Detect which cell encompasses the target text, then output its (x, y) center coordinate. 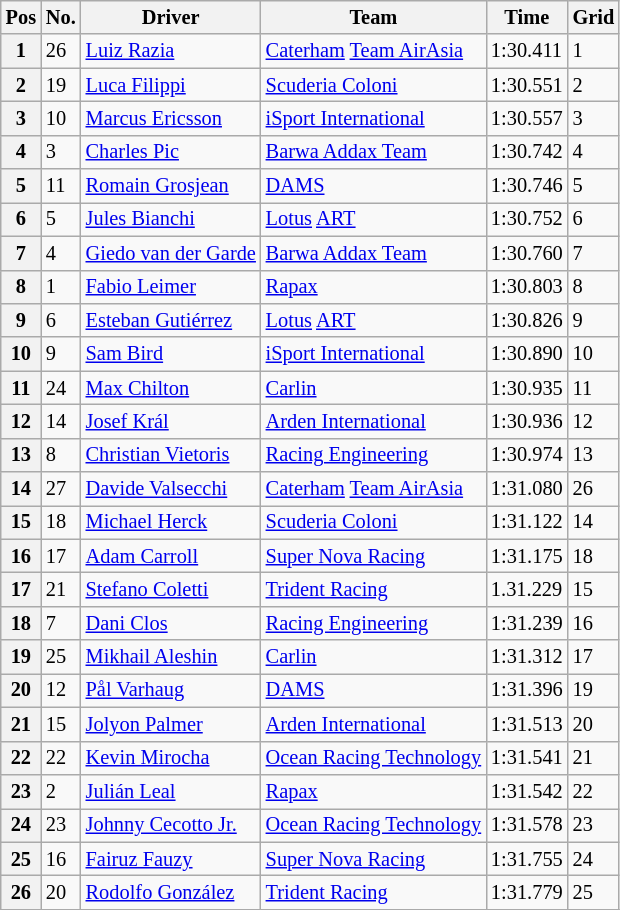
1:30.936 (527, 421)
Grid (594, 17)
No. (61, 17)
1:31.122 (527, 522)
Luca Filippi (171, 85)
Mikhail Aleshin (171, 657)
1:31.578 (527, 825)
Pos (21, 17)
Davide Valsecchi (171, 489)
1:30.890 (527, 354)
1:31.396 (527, 690)
1:30.742 (527, 152)
1:30.826 (527, 320)
Rodolfo González (171, 892)
1:30.551 (527, 85)
Jolyon Palmer (171, 724)
Driver (171, 17)
Giedo van der Garde (171, 253)
Christian Vietoris (171, 455)
Stefano Coletti (171, 589)
1:30.557 (527, 118)
1:31.239 (527, 623)
Marcus Ericsson (171, 118)
Esteban Gutiérrez (171, 320)
Adam Carroll (171, 556)
Julián Leal (171, 791)
1:31.312 (527, 657)
Sam Bird (171, 354)
Luiz Razia (171, 51)
Pål Varhaug (171, 690)
27 (61, 489)
1:30.752 (527, 219)
Kevin Mirocha (171, 758)
1:30.935 (527, 388)
1.31.229 (527, 589)
1:30.803 (527, 287)
Time (527, 17)
1:31.542 (527, 791)
Max Chilton (171, 388)
1:30.760 (527, 253)
Fabio Leimer (171, 287)
Michael Herck (171, 522)
Jules Bianchi (171, 219)
1:30.746 (527, 186)
1:30.974 (527, 455)
1:31.779 (527, 892)
1:31.080 (527, 489)
Dani Clos (171, 623)
Team (374, 17)
Johnny Cecotto Jr. (171, 825)
Charles Pic (171, 152)
1:31.175 (527, 556)
1:31.513 (527, 724)
Josef Král (171, 421)
Romain Grosjean (171, 186)
Fairuz Fauzy (171, 859)
1:31.541 (527, 758)
1:30.411 (527, 51)
1:31.755 (527, 859)
